Output the [x, y] coordinate of the center of the cell containing the given text.  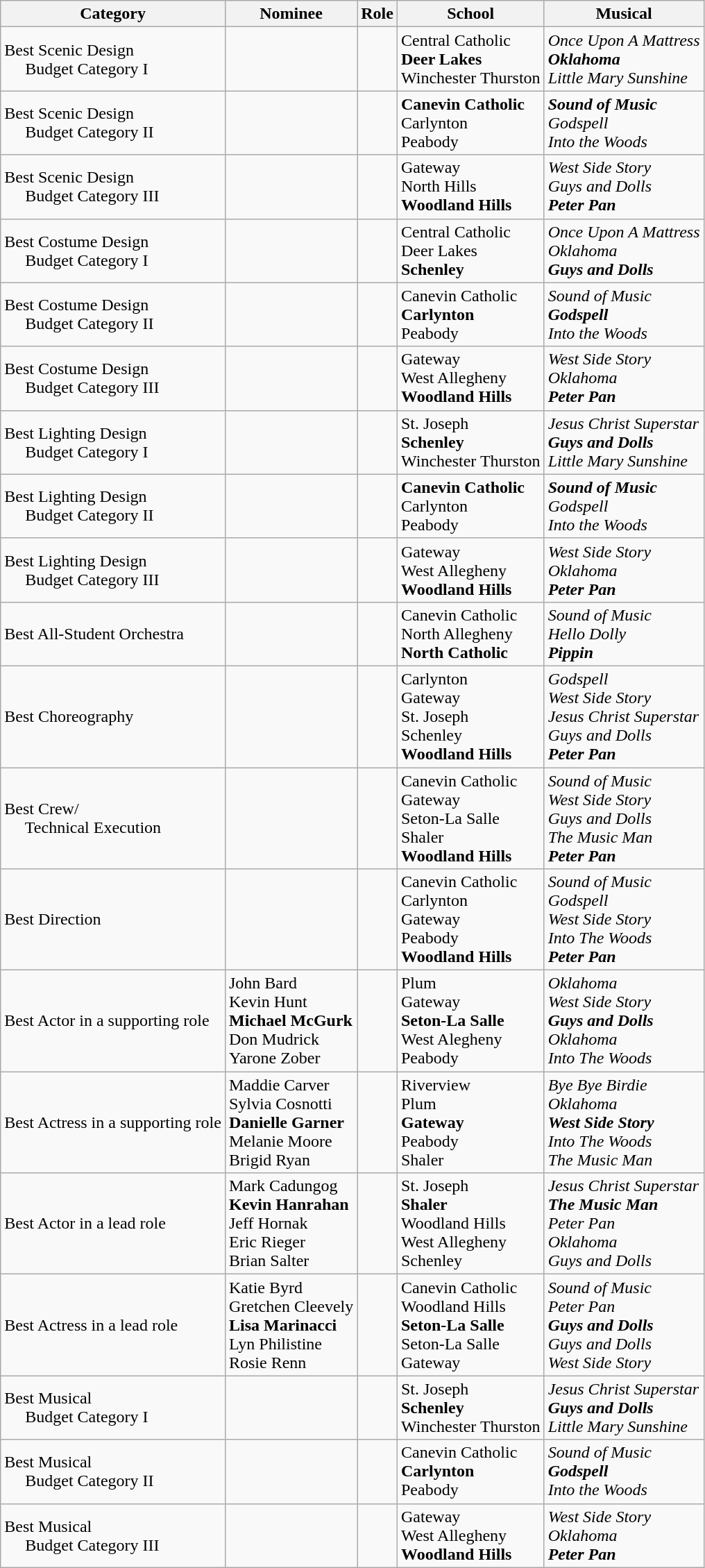
PlumGatewaySeton-La SalleWest AleghenyPeabody [470, 1021]
Sound of MusicHello DollyPippin [624, 634]
Best Choreography [113, 716]
West Side StoryGuys and DollsPeter Pan [624, 187]
Sound of MusicGodspellWest Side StoryInto The WoodsPeter Pan [624, 920]
Katie ByrdGretchen CleevelyLisa MarinacciLyn PhilistineRosie Renn [291, 1325]
Mark CadungogKevin HanrahanJeff HornakEric RiegerBrian Salter [291, 1224]
Nominee [291, 14]
School [470, 14]
Best Scenic Design Budget Category I [113, 59]
Best Scenic Design Budget Category III [113, 187]
Canevin CatholicGatewaySeton-La SalleShalerWoodland Hills [470, 818]
Jesus Christ SuperstarThe Music ManPeter PanOklahomaGuys and Dolls [624, 1224]
Best Direction [113, 920]
CarlyntonGatewaySt. JosephSchenleyWoodland Hills [470, 716]
Best Crew/ Technical Execution [113, 818]
Canevin CatholicWoodland HillsSeton-La SalleSeton-La SalleGateway [470, 1325]
Maddie CarverSylvia CosnottiDanielle GarnerMelanie MooreBrigid Ryan [291, 1122]
Best Costume Design Budget Category II [113, 314]
Best Costume Design Budget Category III [113, 378]
Best Lighting Design Budget Category II [113, 506]
Best Scenic Design Budget Category II [113, 123]
Category [113, 14]
Best Musical Budget Category I [113, 1408]
Best Actress in a supporting role [113, 1122]
GatewayNorth HillsWoodland Hills [470, 187]
Best Actress in a lead role [113, 1325]
Once Upon A MattressOklahomaLittle Mary Sunshine [624, 59]
Bye Bye BirdieOklahomaWest Side StoryInto The WoodsThe Music Man [624, 1122]
Sound of MusicPeter PanGuys and DollsGuys and DollsWest Side Story [624, 1325]
Canevin CatholicCarlyntonGatewayPeabodyWoodland Hills [470, 920]
Central CatholicDeer LakesSchenley [470, 251]
St. JosephShalerWoodland HillsWest AlleghenySchenley [470, 1224]
Canevin CatholicNorth AlleghenyNorth Catholic [470, 634]
John BardKevin HuntMichael McGurkDon MudrickYarone Zober [291, 1021]
Central CatholicDeer LakesWinchester Thurston [470, 59]
Best Costume Design Budget Category I [113, 251]
Best Actor in a lead role [113, 1224]
OklahomaWest Side StoryGuys and DollsOklahomaInto The Woods [624, 1021]
Best All-Student Orchestra [113, 634]
Best Lighting Design Budget Category III [113, 570]
Best Musical Budget Category II [113, 1472]
RiverviewPlumGatewayPeabodyShaler [470, 1122]
Musical [624, 14]
Role [377, 14]
Once Upon A MattressOklahomaGuys and Dolls [624, 251]
Best Lighting Design Budget Category I [113, 442]
Sound of MusicWest Side StoryGuys and DollsThe Music ManPeter Pan [624, 818]
GodspellWest Side StoryJesus Christ SuperstarGuys and DollsPeter Pan [624, 716]
Best Musical Budget Category III [113, 1535]
Best Actor in a supporting role [113, 1021]
